Output the [x, y] coordinate of the center of the cell containing the given text.  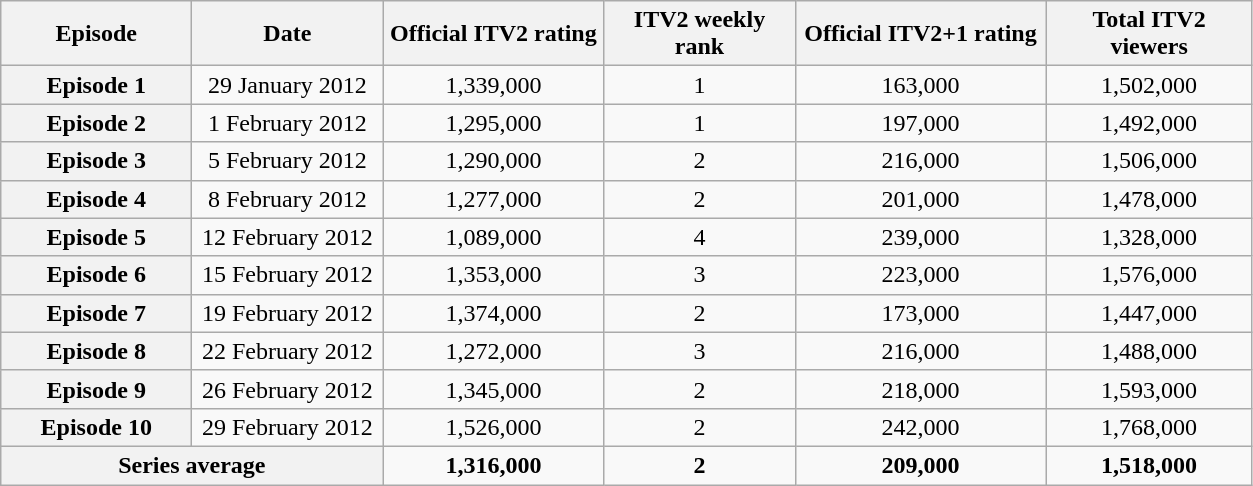
Episode [96, 34]
242,000 [920, 427]
223,000 [920, 275]
218,000 [920, 389]
1,518,000 [1149, 465]
1,295,000 [494, 123]
1,089,000 [494, 237]
29 February 2012 [288, 427]
Episode 3 [96, 161]
1 February 2012 [288, 123]
19 February 2012 [288, 313]
Episode 1 [96, 85]
ITV2 weekly rank [700, 34]
Series average [192, 465]
Episode 9 [96, 389]
1,526,000 [494, 427]
1,447,000 [1149, 313]
Episode 4 [96, 199]
Episode 2 [96, 123]
209,000 [920, 465]
Episode 10 [96, 427]
8 February 2012 [288, 199]
Date [288, 34]
1,768,000 [1149, 427]
Episode 6 [96, 275]
26 February 2012 [288, 389]
Episode 8 [96, 351]
22 February 2012 [288, 351]
163,000 [920, 85]
5 February 2012 [288, 161]
1,353,000 [494, 275]
15 February 2012 [288, 275]
197,000 [920, 123]
201,000 [920, 199]
1,316,000 [494, 465]
1,506,000 [1149, 161]
12 February 2012 [288, 237]
1,374,000 [494, 313]
29 January 2012 [288, 85]
1,290,000 [494, 161]
Official ITV2+1 rating [920, 34]
173,000 [920, 313]
1,339,000 [494, 85]
Episode 5 [96, 237]
1,277,000 [494, 199]
Total ITV2 viewers [1149, 34]
4 [700, 237]
1,488,000 [1149, 351]
1,345,000 [494, 389]
Official ITV2 rating [494, 34]
1,328,000 [1149, 237]
1,593,000 [1149, 389]
Episode 7 [96, 313]
1,502,000 [1149, 85]
1,492,000 [1149, 123]
1,272,000 [494, 351]
1,576,000 [1149, 275]
239,000 [920, 237]
1,478,000 [1149, 199]
